Pinpoint the cell where the given text exists, returning its (X, Y) midpoint coordinate. 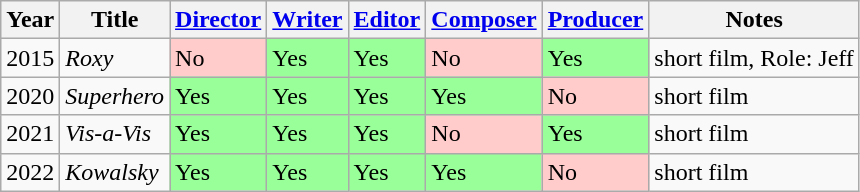
Vis-a-Vis (115, 134)
2020 (30, 96)
Director (218, 20)
Kowalsky (115, 172)
Title (115, 20)
Notes (754, 20)
Superhero (115, 96)
2015 (30, 58)
Producer (596, 20)
Composer (484, 20)
2022 (30, 172)
Year (30, 20)
short film, Role: Jeff (754, 58)
Writer (308, 20)
2021 (30, 134)
Editor (387, 20)
Roxy (115, 58)
